For the text-containing cell, return its midpoint in [X, Y] coordinate format. 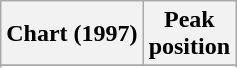
Peakposition [189, 34]
Chart (1997) [72, 34]
